Pinpoint the cell where the given text exists, returning its [X, Y] midpoint coordinate. 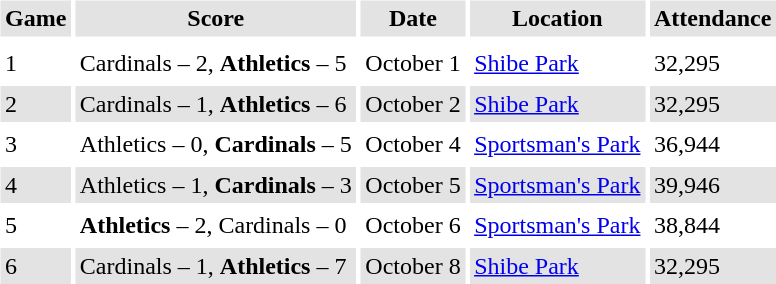
October 2 [413, 104]
38,844 [712, 226]
Game [35, 18]
6 [35, 266]
1 [35, 64]
Cardinals – 1, Athletics – 7 [216, 266]
Attendance [712, 18]
Athletics – 0, Cardinals – 5 [216, 144]
Cardinals – 2, Athletics – 5 [216, 64]
October 1 [413, 64]
2 [35, 104]
Athletics – 2, Cardinals – 0 [216, 226]
Date [413, 18]
4 [35, 185]
Location [558, 18]
39,946 [712, 185]
36,944 [712, 144]
October 4 [413, 144]
October 8 [413, 266]
3 [35, 144]
October 6 [413, 226]
5 [35, 226]
Cardinals – 1, Athletics – 6 [216, 104]
Athletics – 1, Cardinals – 3 [216, 185]
October 5 [413, 185]
Score [216, 18]
